Find where the given text appears and provide that cell's center as [X, Y] coordinate. 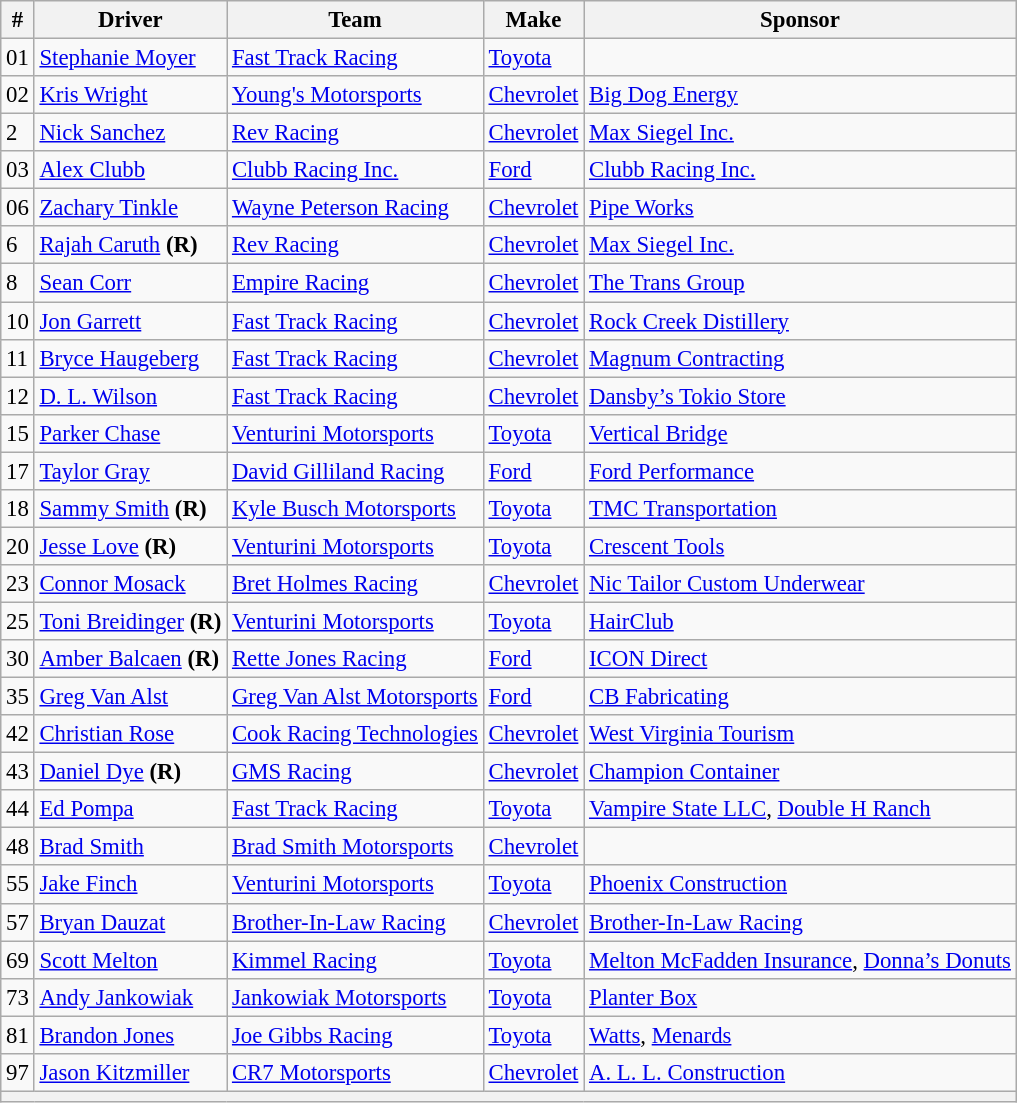
Brad Smith [130, 847]
25 [18, 621]
43 [18, 772]
Bryce Haugeberg [130, 358]
17 [18, 471]
D. L. Wilson [130, 396]
TMC Transportation [800, 509]
Alex Clubb [130, 170]
Champion Container [800, 772]
35 [18, 697]
81 [18, 1035]
6 [18, 245]
Kimmel Racing [356, 960]
02 [18, 95]
Pipe Works [800, 208]
Amber Balcaen (R) [130, 659]
30 [18, 659]
18 [18, 509]
Kris Wright [130, 95]
Andy Jankowiak [130, 997]
55 [18, 885]
Phoenix Construction [800, 885]
HairClub [800, 621]
01 [18, 58]
Jason Kitzmiller [130, 1073]
Dansby’s Tokio Store [800, 396]
69 [18, 960]
Bryan Dauzat [130, 922]
Crescent Tools [800, 546]
06 [18, 208]
Daniel Dye (R) [130, 772]
73 [18, 997]
Ed Pompa [130, 809]
Kyle Busch Motorsports [356, 509]
Bret Holmes Racing [356, 584]
Stephanie Moyer [130, 58]
CB Fabricating [800, 697]
44 [18, 809]
Big Dog Energy [800, 95]
Nick Sanchez [130, 133]
The Trans Group [800, 283]
Make [533, 20]
Driver [130, 20]
Ford Performance [800, 471]
10 [18, 321]
Connor Mosack [130, 584]
20 [18, 546]
Watts, Menards [800, 1035]
West Virginia Tourism [800, 734]
Parker Chase [130, 433]
15 [18, 433]
11 [18, 358]
Scott Melton [130, 960]
Jesse Love (R) [130, 546]
Greg Van Alst Motorsports [356, 697]
8 [18, 283]
A. L. L. Construction [800, 1073]
Team [356, 20]
GMS Racing [356, 772]
Rette Jones Racing [356, 659]
2 [18, 133]
Brad Smith Motorsports [356, 847]
12 [18, 396]
03 [18, 170]
Joe Gibbs Racing [356, 1035]
Greg Van Alst [130, 697]
Rajah Caruth (R) [130, 245]
Brandon Jones [130, 1035]
57 [18, 922]
48 [18, 847]
Jankowiak Motorsports [356, 997]
Rock Creek Distillery [800, 321]
David Gilliland Racing [356, 471]
Toni Breidinger (R) [130, 621]
Vampire State LLC, Double H Ranch [800, 809]
Empire Racing [356, 283]
Jake Finch [130, 885]
23 [18, 584]
ICON Direct [800, 659]
Jon Garrett [130, 321]
Sammy Smith (R) [130, 509]
Sean Corr [130, 283]
Cook Racing Technologies [356, 734]
Young's Motorsports [356, 95]
Wayne Peterson Racing [356, 208]
Magnum Contracting [800, 358]
Vertical Bridge [800, 433]
Melton McFadden Insurance, Donna’s Donuts [800, 960]
Zachary Tinkle [130, 208]
Planter Box [800, 997]
Nic Tailor Custom Underwear [800, 584]
42 [18, 734]
97 [18, 1073]
# [18, 20]
CR7 Motorsports [356, 1073]
Taylor Gray [130, 471]
Christian Rose [130, 734]
Sponsor [800, 20]
